Extract the [X, Y] coordinate from the center of the cell holding the provided text.  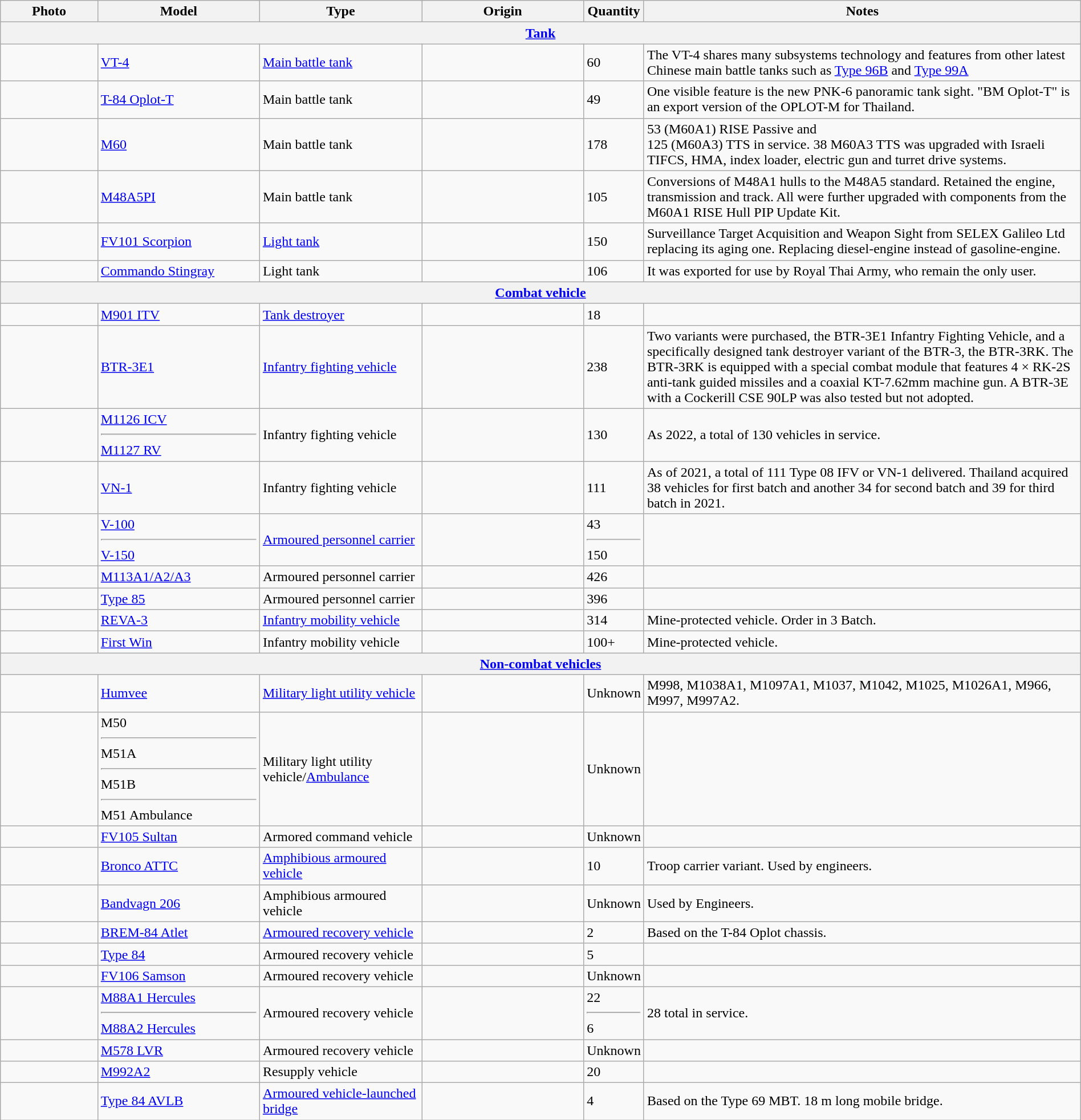
Origin [503, 11]
106 [614, 271]
Combat vehicle [540, 293]
M1126 ICVM1127 RV [178, 435]
Quantity [614, 11]
Tank destroyer [340, 314]
VT-4 [178, 63]
100+ [614, 642]
Armoured vehicle-launched bridge [340, 1102]
426 [614, 577]
314 [614, 620]
105 [614, 197]
10 [614, 866]
396 [614, 599]
T-84 Oplot-T [178, 99]
49 [614, 99]
Bronco ATTC [178, 866]
FV106 Samson [178, 976]
M60 [178, 144]
20 [614, 1072]
226 [614, 1013]
Notes [862, 11]
REVA-3 [178, 620]
Type 85 [178, 599]
150 [614, 242]
43150 [614, 540]
Type 84 [178, 954]
Model [178, 11]
Commando Stingray [178, 271]
M50M51AM51BM51 Ambulance [178, 769]
Type [340, 11]
Based on the Type 69 MBT. 18 m long mobile bridge. [862, 1102]
4 [614, 1102]
18 [614, 314]
178 [614, 144]
Type 84 AVLB [178, 1102]
Troop carrier variant. Used by engineers. [862, 866]
Resupply vehicle [340, 1072]
5 [614, 954]
M578 LVR [178, 1050]
111 [614, 487]
M998, M1038A1, M1097A1, M1037, M1042, M1025, M1026A1, M966, M997, M997A2. [862, 693]
Tank [540, 33]
As 2022, a total of 130 vehicles in service. [862, 435]
Humvee [178, 693]
M992A2 [178, 1072]
It was exported for use by Royal Thai Army, who remain the only user. [862, 271]
The VT-4 shares many subsystems technology and features from other latest Chinese main battle tanks such as Type 96B and Type 99A [862, 63]
M48A5PI [178, 197]
Non-combat vehicles [540, 664]
First Win [178, 642]
M113A1/A2/A3 [178, 577]
Photo [49, 11]
M901 ITV [178, 314]
60 [614, 63]
238 [614, 367]
Armored command vehicle [340, 837]
130 [614, 435]
FV101 Scorpion [178, 242]
FV105 Sultan [178, 837]
Military light utility vehicle/Ambulance [340, 769]
One visible feature is the new PNK-6 panoramic tank sight. "BM Oplot-T" is an export version of the OPLOT-M for Thailand. [862, 99]
Mine-protected vehicle. [862, 642]
BTR-3E1 [178, 367]
Used by Engineers. [862, 903]
Surveillance Target Acquisition and Weapon Sight from SELEX Galileo Ltd replacing its aging one. Replacing diesel-engine instead of gasoline-engine. [862, 242]
M88A1 HerculesM88A2 Hercules [178, 1013]
Bandvagn 206 [178, 903]
Military light utility vehicle [340, 693]
V-100V-150 [178, 540]
Mine-protected vehicle. Order in 3 Batch. [862, 620]
2 [614, 932]
BREM-84 Atlet [178, 932]
Based on the T-84 Oplot chassis. [862, 932]
28 total in service. [862, 1013]
VN-1 [178, 487]
